Return (x, y) of the center of cell containing provided text 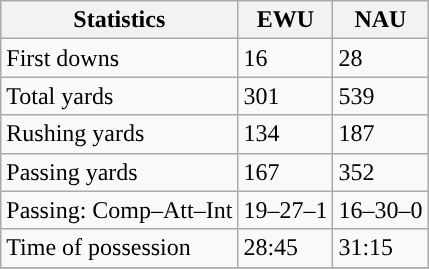
Rushing yards (120, 134)
167 (286, 172)
28 (380, 58)
28:45 (286, 248)
First downs (120, 58)
Time of possession (120, 248)
Statistics (120, 20)
31:15 (380, 248)
134 (286, 134)
539 (380, 96)
16 (286, 58)
Passing: Comp–Att–Int (120, 210)
NAU (380, 20)
Passing yards (120, 172)
301 (286, 96)
19–27–1 (286, 210)
EWU (286, 20)
16–30–0 (380, 210)
352 (380, 172)
Total yards (120, 96)
187 (380, 134)
